Pinpoint the cell where the given text exists, returning its [X, Y] midpoint coordinate. 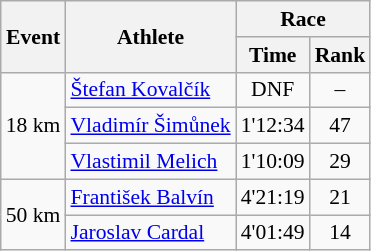
– [340, 90]
1'10:09 [273, 162]
Athlete [150, 36]
DNF [273, 90]
František Balvín [150, 197]
Štefan Kovalčík [150, 90]
Vladimír Šimůnek [150, 126]
Vlastimil Melich [150, 162]
Time [273, 55]
50 km [34, 214]
1'12:34 [273, 126]
47 [340, 126]
4'01:49 [273, 233]
14 [340, 233]
29 [340, 162]
Event [34, 36]
21 [340, 197]
Jaroslav Cardal [150, 233]
Rank [340, 55]
Race [304, 19]
18 km [34, 126]
4'21:19 [273, 197]
